From the cell containing the given text, extract its center point as [X, Y] coordinate. 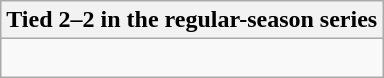
Tied 2–2 in the regular-season series [192, 20]
